For the text-containing cell, return its midpoint in (x, y) coordinate format. 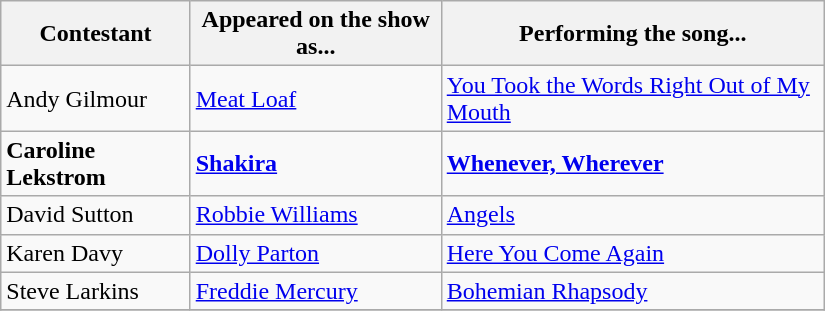
Caroline Lekstrom (96, 164)
Angels (632, 215)
Whenever, Wherever (632, 164)
Here You Come Again (632, 253)
Andy Gilmour (96, 98)
David Sutton (96, 215)
Robbie Williams (316, 215)
Appeared on the show as... (316, 34)
Steve Larkins (96, 291)
Karen Davy (96, 253)
Bohemian Rhapsody (632, 291)
Shakira (316, 164)
Freddie Mercury (316, 291)
Performing the song... (632, 34)
Contestant (96, 34)
You Took the Words Right Out of My Mouth (632, 98)
Meat Loaf (316, 98)
Dolly Parton (316, 253)
